Pinpoint the cell where the given text exists, returning its [x, y] midpoint coordinate. 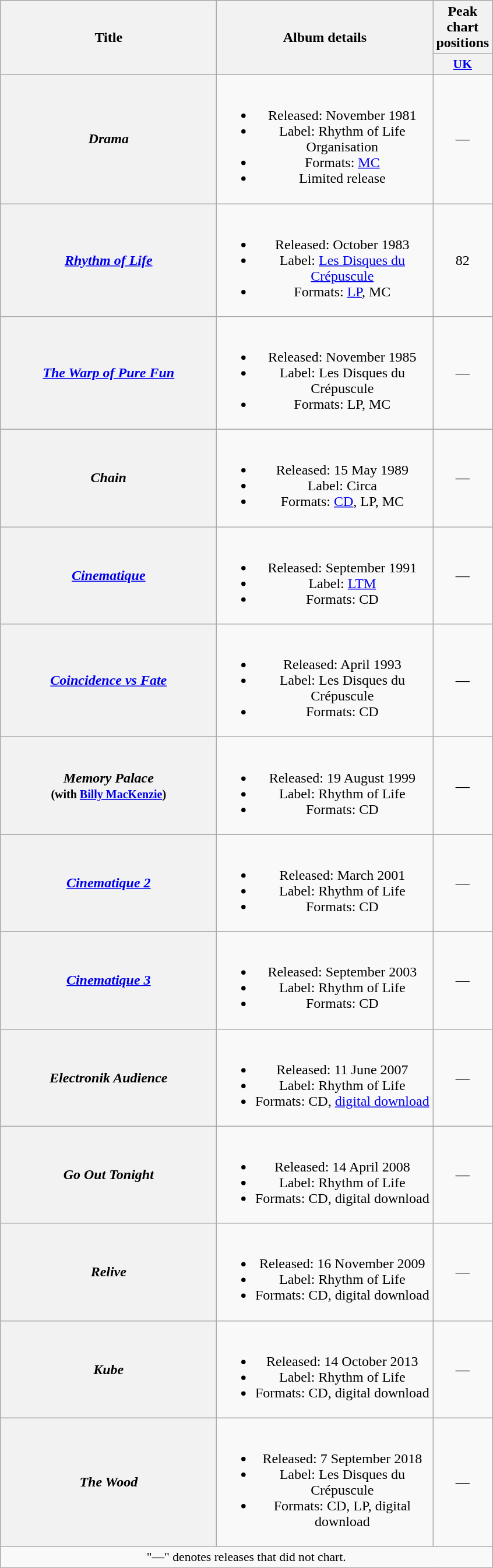
Released: September 2003Label: Rhythm of LifeFormats: CD [325, 981]
Released: 15 May 1989Label: CircaFormats: CD, LP, MC [325, 479]
Peak chart positions [463, 27]
UK [463, 65]
The Warp of Pure Fun [108, 373]
The Wood [108, 1482]
Released: 14 October 2013Label: Rhythm of LifeFormats: CD, digital download [325, 1369]
Drama [108, 139]
Rhythm of Life [108, 260]
Electronik Audience [108, 1077]
Go Out Tonight [108, 1175]
Album details [325, 38]
Cinematique 2 [108, 883]
Released: October 1983Label: Les Disques du CrépusculeFormats: LP, MC [325, 260]
Released: 7 September 2018Label: Les Disques du CrépusculeFormats: CD, LP, digital download [325, 1482]
Chain [108, 479]
Released: September 1991Label: LTMFormats: CD [325, 575]
Released: 16 November 2009Label: Rhythm of LifeFormats: CD, digital download [325, 1272]
Released: November 1985Label: Les Disques du CrépusculeFormats: LP, MC [325, 373]
Cinematique 3 [108, 981]
Relive [108, 1272]
Released: 14 April 2008Label: Rhythm of LifeFormats: CD, digital download [325, 1175]
Released: 11 June 2007Label: Rhythm of LifeFormats: CD, digital download [325, 1077]
82 [463, 260]
Released: November 1981Label: Rhythm of Life OrganisationFormats: MCLimited release [325, 139]
Title [108, 38]
Released: March 2001Label: Rhythm of LifeFormats: CD [325, 883]
Released: April 1993Label: Les Disques du CrépusculeFormats: CD [325, 681]
Released: 19 August 1999Label: Rhythm of LifeFormats: CD [325, 786]
Memory Palace(with Billy MacKenzie) [108, 786]
"—" denotes releases that did not chart. [246, 1557]
Kube [108, 1369]
Cinematique [108, 575]
Coincidence vs Fate [108, 681]
